For the text-containing cell, return its midpoint in (x, y) coordinate format. 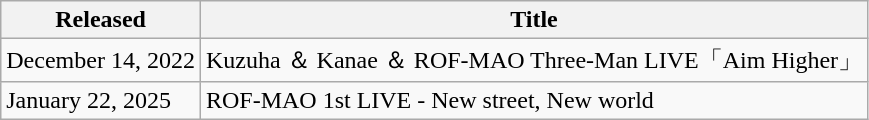
Kuzuha ＆ Kanae ＆ ROF-MAO Three-Man LIVE「Aim Higher」 (534, 60)
ROF-MAO 1st LIVE - New street, New world (534, 100)
December 14, 2022 (101, 60)
Title (534, 20)
January 22, 2025 (101, 100)
Released (101, 20)
